Pinpoint the cell where the given text exists, returning its (x, y) midpoint coordinate. 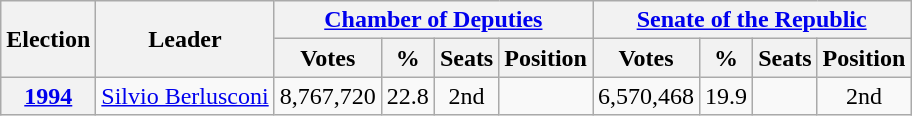
19.9 (726, 96)
1994 (48, 96)
Leader (185, 39)
22.8 (408, 96)
Senate of the Republic (751, 20)
6,570,468 (646, 96)
Election (48, 39)
Chamber of Deputies (433, 20)
Silvio Berlusconi (185, 96)
8,767,720 (328, 96)
